Provide the (X, Y) coordinate of the cell's center where the given text is located.  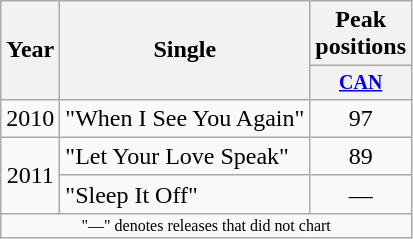
2011 (30, 175)
"Sleep It Off" (185, 194)
97 (361, 118)
"When I See You Again" (185, 118)
Single (185, 50)
89 (361, 156)
CAN (361, 82)
Year (30, 50)
— (361, 194)
"Let Your Love Speak" (185, 156)
Peak positions (361, 34)
2010 (30, 118)
"—" denotes releases that did not chart (206, 225)
